Return the [X, Y] coordinate for the center point of the cell that contains the specified text.  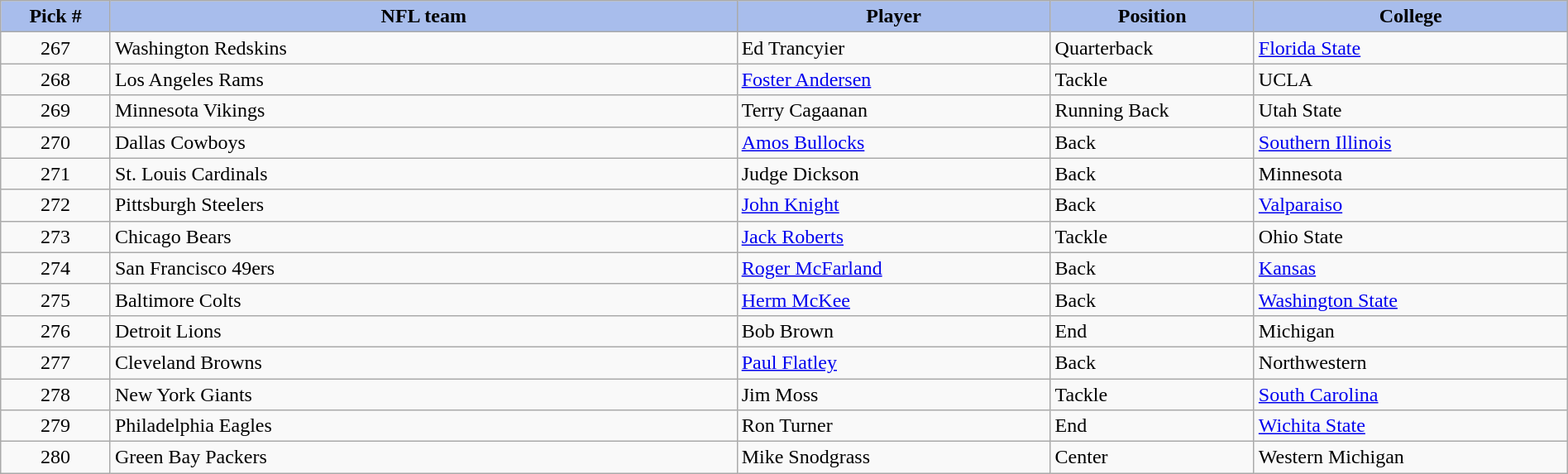
273 [56, 237]
NFL team [423, 17]
Jim Moss [893, 395]
277 [56, 362]
269 [56, 111]
Florida State [1411, 48]
South Carolina [1411, 395]
274 [56, 268]
272 [56, 205]
Pittsburgh Steelers [423, 205]
Foster Andersen [893, 79]
Michigan [1411, 331]
Ohio State [1411, 237]
Washington State [1411, 299]
Minnesota Vikings [423, 111]
267 [56, 48]
Valparaiso [1411, 205]
Center [1152, 457]
Utah State [1411, 111]
Ed Trancyier [893, 48]
Amos Bullocks [893, 142]
280 [56, 457]
Roger McFarland [893, 268]
Western Michigan [1411, 457]
Paul Flatley [893, 362]
Detroit Lions [423, 331]
Green Bay Packers [423, 457]
Bob Brown [893, 331]
San Francisco 49ers [423, 268]
Quarterback [1152, 48]
Minnesota [1411, 174]
271 [56, 174]
279 [56, 426]
Mike Snodgrass [893, 457]
Pick # [56, 17]
Running Back [1152, 111]
278 [56, 395]
Ron Turner [893, 426]
Northwestern [1411, 362]
Baltimore Colts [423, 299]
Kansas [1411, 268]
275 [56, 299]
College [1411, 17]
Cleveland Browns [423, 362]
Judge Dickson [893, 174]
John Knight [893, 205]
Herm McKee [893, 299]
Los Angeles Rams [423, 79]
St. Louis Cardinals [423, 174]
276 [56, 331]
UCLA [1411, 79]
Player [893, 17]
Washington Redskins [423, 48]
Position [1152, 17]
Southern Illinois [1411, 142]
Wichita State [1411, 426]
Chicago Bears [423, 237]
270 [56, 142]
Jack Roberts [893, 237]
Philadelphia Eagles [423, 426]
268 [56, 79]
Dallas Cowboys [423, 142]
Terry Cagaanan [893, 111]
New York Giants [423, 395]
